Return [X, Y] of the center of cell containing provided text 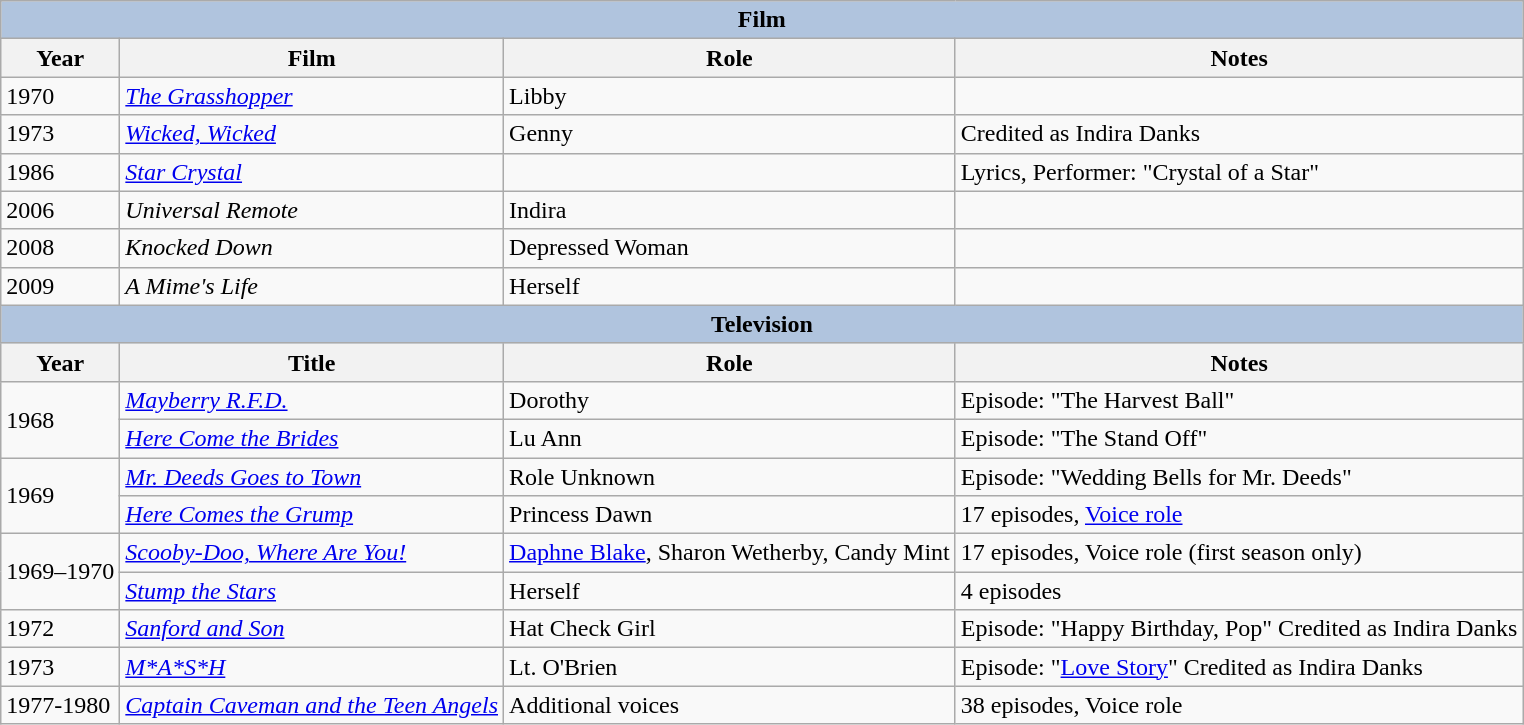
Lu Ann [730, 438]
2006 [60, 210]
Here Comes the Grump [312, 515]
1986 [60, 172]
Episode: "The Harvest Ball" [1239, 400]
Mayberry R.F.D. [312, 400]
1969–1970 [60, 572]
1968 [60, 419]
Wicked, Wicked [312, 134]
Lt. O'Brien [730, 667]
38 episodes, Voice role [1239, 705]
Universal Remote [312, 210]
Episode: "Love Story" Credited as Indira Danks [1239, 667]
Lyrics, Performer: "Crystal of a Star" [1239, 172]
17 episodes, Voice role (first season only) [1239, 553]
Scooby-Doo, Where Are You! [312, 553]
Captain Caveman and the Teen Angels [312, 705]
Genny [730, 134]
Credited as Indira Danks [1239, 134]
Episode: "Wedding Bells for Mr. Deeds" [1239, 477]
Knocked Down [312, 248]
Hat Check Girl [730, 629]
1970 [60, 96]
Star Crystal [312, 172]
4 episodes [1239, 591]
Here Come the Brides [312, 438]
1972 [60, 629]
Indira [730, 210]
Sanford and Son [312, 629]
17 episodes, Voice role [1239, 515]
Depressed Woman [730, 248]
Additional voices [730, 705]
Mr. Deeds Goes to Town [312, 477]
M*A*S*H [312, 667]
Dorothy [730, 400]
1969 [60, 496]
Role Unknown [730, 477]
2008 [60, 248]
Stump the Stars [312, 591]
The Grasshopper [312, 96]
Episode: "The Stand Off" [1239, 438]
Daphne Blake, Sharon Wetherby, Candy Mint [730, 553]
2009 [60, 286]
Libby [730, 96]
1977-1980 [60, 705]
Television [762, 324]
Title [312, 362]
A Mime's Life [312, 286]
Princess Dawn [730, 515]
Episode: "Happy Birthday, Pop" Credited as Indira Danks [1239, 629]
